From the cell containing the given text, extract its center point as [X, Y] coordinate. 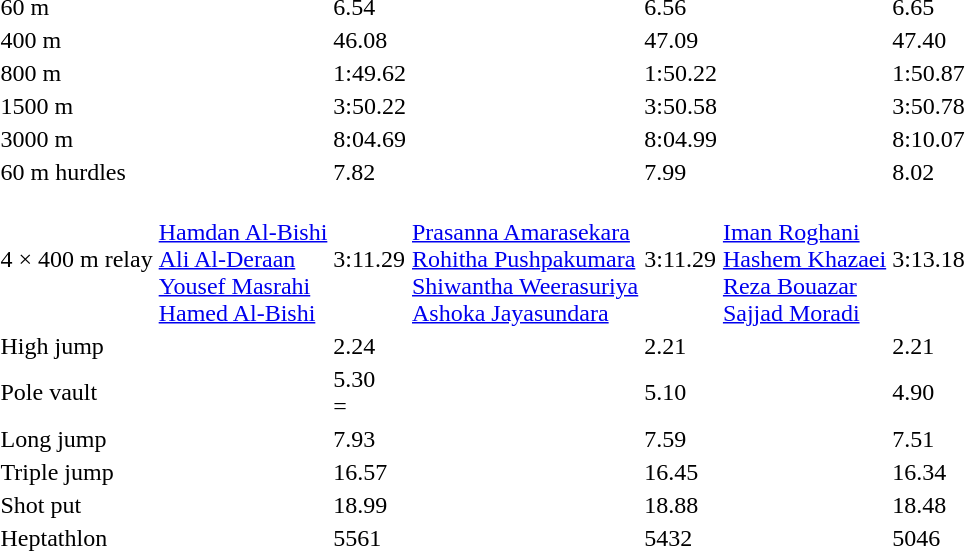
16.45 [681, 472]
Hamdan Al-BishiAli Al-DeraanYousef MasrahiHamed Al-Bishi [243, 259]
1:49.62 [370, 73]
2.21 [681, 346]
3:50.58 [681, 106]
5.10 [681, 392]
2.24 [370, 346]
16.57 [370, 472]
7.59 [681, 439]
47.09 [681, 40]
46.08 [370, 40]
18.99 [370, 505]
1:50.22 [681, 73]
18.88 [681, 505]
8:04.99 [681, 139]
3:50.22 [370, 106]
Prasanna AmarasekaraRohitha PushpakumaraShiwantha WeerasuriyaAshoka Jayasundara [526, 259]
7.93 [370, 439]
5.30= [370, 392]
7.99 [681, 172]
7.82 [370, 172]
8:04.69 [370, 139]
Iman RoghaniHashem KhazaeiReza BouazarSajjad Moradi [804, 259]
